Find where the given text appears and provide that cell's center as (x, y) coordinate. 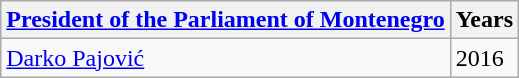
Years (484, 20)
2016 (484, 58)
President of the Parliament of Montenegro (226, 20)
Darko Pajović (226, 58)
